Detect which cell encompasses the target text, then output its [x, y] center coordinate. 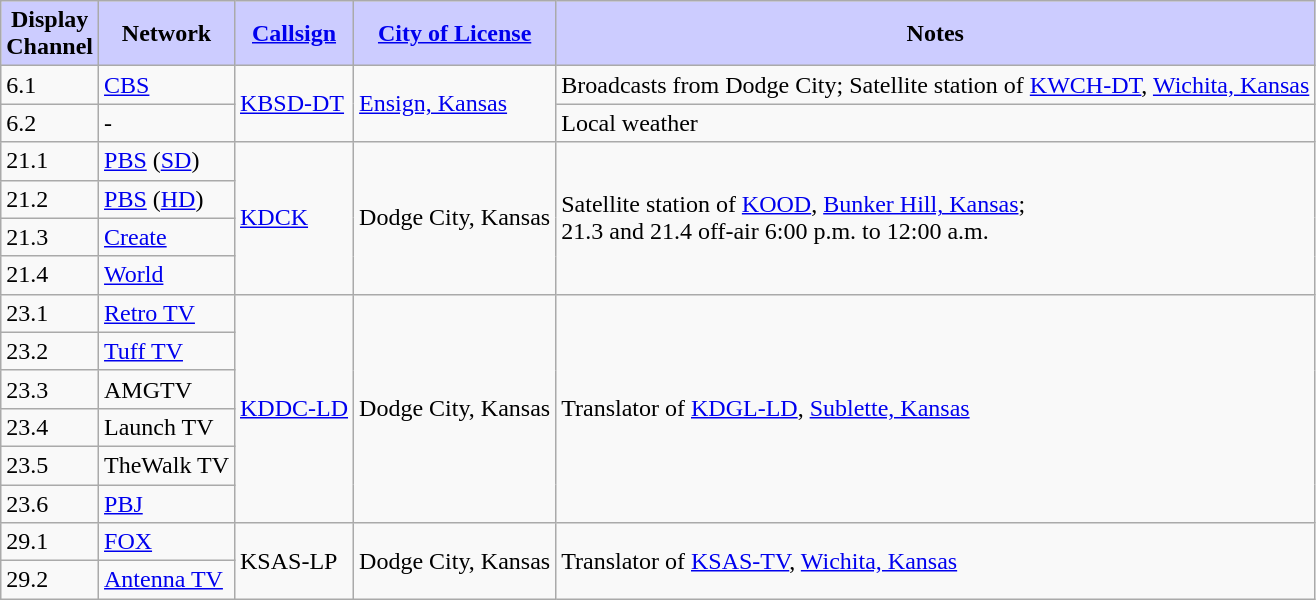
21.1 [50, 161]
Network [167, 34]
23.6 [50, 503]
29.1 [50, 542]
Translator of KSAS-TV, Wichita, Kansas [936, 561]
Retro TV [167, 313]
KSAS-LP [294, 561]
PBS (HD) [167, 199]
City of License [455, 34]
29.2 [50, 580]
23.4 [50, 427]
21.2 [50, 199]
Ensign, Kansas [455, 104]
Local weather [936, 123]
23.2 [50, 351]
Broadcasts from Dodge City; Satellite station of KWCH-DT, Wichita, Kansas [936, 85]
- [167, 123]
PBJ [167, 503]
TheWalk TV [167, 465]
Antenna TV [167, 580]
6.1 [50, 85]
23.3 [50, 389]
6.2 [50, 123]
CBS [167, 85]
KBSD-DT [294, 104]
Translator of KDGL-LD, Sublette, Kansas [936, 408]
World [167, 275]
Launch TV [167, 427]
21.3 [50, 237]
AMGTV [167, 389]
KDCK [294, 218]
FOX [167, 542]
Create [167, 237]
23.5 [50, 465]
DisplayChannel [50, 34]
Tuff TV [167, 351]
Notes [936, 34]
23.1 [50, 313]
PBS (SD) [167, 161]
Callsign [294, 34]
KDDC-LD [294, 408]
Satellite station of KOOD, Bunker Hill, Kansas;21.3 and 21.4 off-air 6:00 p.m. to 12:00 a.m. [936, 218]
21.4 [50, 275]
